Find where the given text appears and provide that cell's center as [x, y] coordinate. 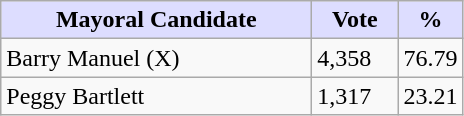
Mayoral Candidate [156, 20]
23.21 [430, 96]
4,358 [355, 58]
Peggy Bartlett [156, 96]
1,317 [355, 96]
% [430, 20]
Barry Manuel (X) [156, 58]
76.79 [430, 58]
Vote [355, 20]
